For the text-containing cell, return its midpoint in (x, y) coordinate format. 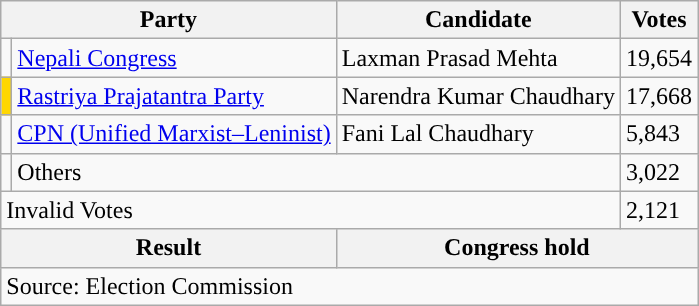
17,668 (658, 96)
Others (316, 172)
Votes (658, 20)
Party (168, 20)
5,843 (658, 134)
3,022 (658, 172)
Source: Election Commission (350, 286)
Fani Lal Chaudhary (478, 134)
CPN (Unified Marxist–Leninist) (174, 134)
Nepali Congress (174, 58)
Laxman Prasad Mehta (478, 58)
Invalid Votes (311, 210)
Narendra Kumar Chaudhary (478, 96)
Rastriya Prajatantra Party (174, 96)
2,121 (658, 210)
Result (168, 248)
19,654 (658, 58)
Candidate (478, 20)
Congress hold (516, 248)
